Extract the (x, y) coordinate from the center of the cell holding the provided text.  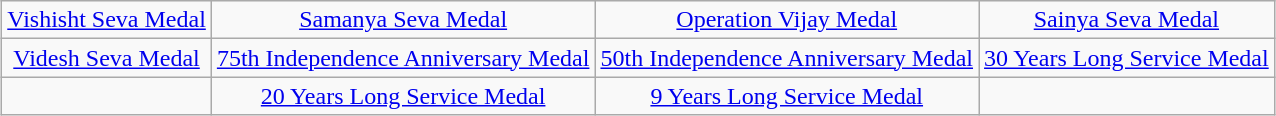
20 Years Long Service Medal (403, 96)
30 Years Long Service Medal (1127, 58)
Operation Vijay Medal (787, 20)
Samanya Seva Medal (403, 20)
75th Independence Anniversary Medal (403, 58)
Vishisht Seva Medal (107, 20)
9 Years Long Service Medal (787, 96)
Videsh Seva Medal (107, 58)
Sainya Seva Medal (1127, 20)
50th Independence Anniversary Medal (787, 58)
